Locate the cell with the specified text and output its (X, Y) center coordinate. 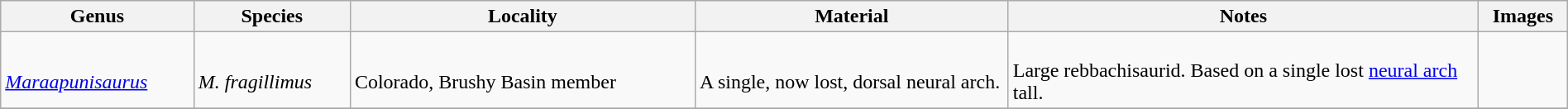
Notes (1243, 17)
Maraapunisaurus (98, 70)
Genus (98, 17)
Large rebbachisaurid. Based on a single lost neural arch tall. (1243, 70)
Locality (523, 17)
M. fragillimus (271, 70)
Material (852, 17)
A single, now lost, dorsal neural arch. (852, 70)
Colorado, Brushy Basin member (523, 70)
Species (271, 17)
Images (1523, 17)
